Extract the (x, y) coordinate from the center of the cell holding the provided text.  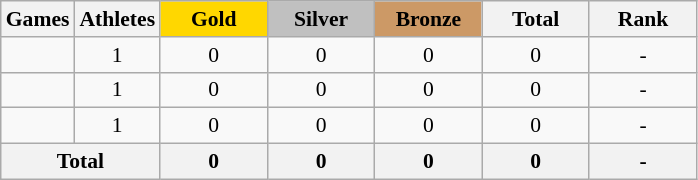
Games (38, 19)
Athletes (117, 19)
Rank (642, 19)
Bronze (428, 19)
Gold (214, 19)
Silver (320, 19)
